Scan for the cell matching the given text and deliver its (x, y) coordinate at center. 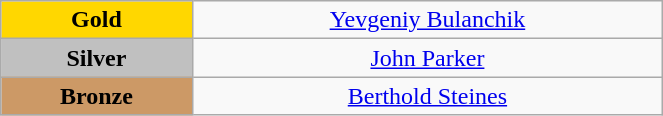
John Parker (428, 58)
Gold (96, 20)
Silver (96, 58)
Yevgeniy Bulanchik (428, 20)
Berthold Steines (428, 96)
Bronze (96, 96)
